Find where the given text appears and provide that cell's center as (x, y) coordinate. 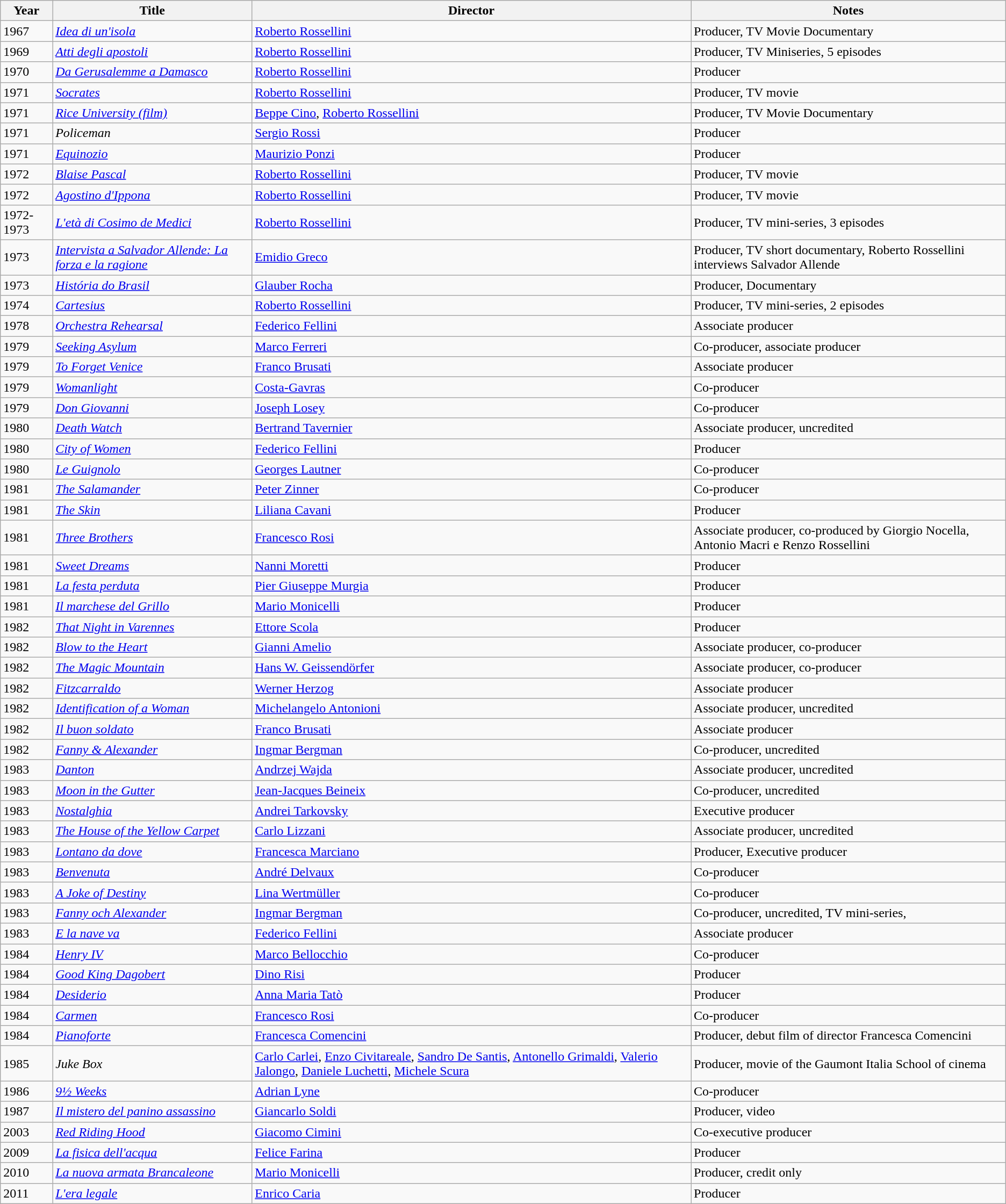
Glauber Rocha (472, 285)
Year (27, 11)
André Delvaux (472, 872)
Blow to the Heart (153, 647)
Hans W. Geissendörfer (472, 668)
1987 (27, 1112)
Co-producer, associate producer (849, 347)
2011 (27, 1193)
9½ Weeks (153, 1091)
Enrico Caria (472, 1193)
Marco Ferreri (472, 347)
La festa perduta (153, 586)
Moon in the Gutter (153, 790)
1967 (27, 31)
City of Women (153, 449)
Orchestra Rehearsal (153, 326)
Don Giovanni (153, 408)
2010 (27, 1173)
Marco Bellocchio (472, 954)
A Joke of Destiny (153, 892)
Director (472, 11)
Co-producer, uncredited, TV mini-series, (849, 913)
Producer, credit only (849, 1173)
Producer, debut film of director Francesca Comencini (849, 1036)
Sweet Dreams (153, 565)
2003 (27, 1132)
Good King Dagobert (153, 975)
Identification of a Woman (153, 709)
Red Riding Hood (153, 1132)
Agostino d'Ippona (153, 194)
L'era legale (153, 1193)
Georges Lautner (472, 469)
Equinozio (153, 154)
Il marchese del Grillo (153, 606)
Cartesius (153, 306)
Emidio Greco (472, 257)
Producer, TV Miniseries, 5 episodes (849, 52)
Dino Risi (472, 975)
Producer, TV short documentary, Roberto Rossellini interviews Salvador Allende (849, 257)
Three Brothers (153, 537)
Lina Wertmüller (472, 892)
Carlo Carlei, Enzo Civitareale, Sandro De Santis, Antonello Grimaldi, Valerio Jalongo, Daniele Luchetti, Michele Scura (472, 1064)
1969 (27, 52)
Executive producer (849, 811)
Intervista a Salvador Allende: La forza e la ragione (153, 257)
La nuova armata Brancaleone (153, 1173)
Lontano da dove (153, 852)
Costa-Gavras (472, 387)
Pianoforte (153, 1036)
1974 (27, 306)
Fanny & Alexander (153, 749)
Benvenuta (153, 872)
Sergio Rossi (472, 133)
Rice University (film) (153, 113)
Felice Farina (472, 1152)
Co-executive producer (849, 1132)
Maurizio Ponzi (472, 154)
Idea di un'isola (153, 31)
Seeking Asylum (153, 347)
Werner Herzog (472, 688)
Anna Maria Tatò (472, 995)
Danton (153, 770)
Carlo Lizzani (472, 831)
E la nave va (153, 933)
1972-1973 (27, 222)
To Forget Venice (153, 367)
The House of the Yellow Carpet (153, 831)
That Night in Varennes (153, 627)
Francesca Comencini (472, 1036)
Jean-Jacques Beineix (472, 790)
Producer, video (849, 1112)
Ettore Scola (472, 627)
Fitzcarraldo (153, 688)
Il buon soldato (153, 729)
Associate producer, co-produced by Giorgio Nocella, Antonio Macri e Renzo Rossellini (849, 537)
Gianni Amelio (472, 647)
The Skin (153, 510)
Carmen (153, 1015)
Notes (849, 11)
Andrei Tarkovsky (472, 811)
1985 (27, 1064)
1986 (27, 1091)
Juke Box (153, 1064)
Il mistero del panino assassino (153, 1112)
Womanlight (153, 387)
Adrian Lyne (472, 1091)
Producer, movie of the Gaumont Italia School of cinema (849, 1064)
1970 (27, 72)
Socrates (153, 92)
Title (153, 11)
Fanny och Alexander (153, 913)
Giacomo Cimini (472, 1132)
Producer, Documentary (849, 285)
Blaise Pascal (153, 174)
Producer, Executive producer (849, 852)
Giancarlo Soldi (472, 1112)
Andrzej Wajda (472, 770)
Joseph Losey (472, 408)
Michelangelo Antonioni (472, 709)
Producer, TV mini-series, 2 episodes (849, 306)
Nanni Moretti (472, 565)
Policeman (153, 133)
Desiderio (153, 995)
Bertrand Tavernier (472, 428)
The Magic Mountain (153, 668)
Beppe Cino, Roberto Rossellini (472, 113)
La fisica dell'acqua (153, 1152)
Nostalghia (153, 811)
Henry IV (153, 954)
2009 (27, 1152)
1978 (27, 326)
Francesca Marciano (472, 852)
Pier Giuseppe Murgia (472, 586)
História do Brasil (153, 285)
Le Guignolo (153, 469)
Death Watch (153, 428)
Liliana Cavani (472, 510)
Da Gerusalemme a Damasco (153, 72)
The Salamander (153, 489)
Producer, TV mini-series, 3 episodes (849, 222)
Peter Zinner (472, 489)
L'età di Cosimo de Medici (153, 222)
Atti degli apostoli (153, 52)
